Identify which cell holds the provided text, then report its [X, Y] central coordinate. 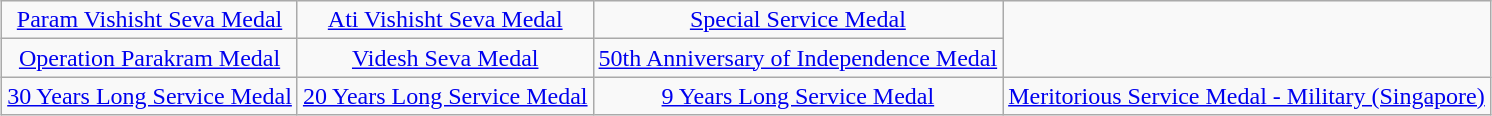
9 Years Long Service Medal [798, 96]
Special Service Medal [798, 20]
Operation Parakram Medal [150, 58]
Videsh Seva Medal [445, 58]
50th Anniversary of Independence Medal [798, 58]
30 Years Long Service Medal [150, 96]
Ati Vishisht Seva Medal [445, 20]
20 Years Long Service Medal [445, 96]
Param Vishisht Seva Medal [150, 20]
Meritorious Service Medal - Military (Singapore) [1247, 96]
